Locate the cell with the specified text and output its (X, Y) center coordinate. 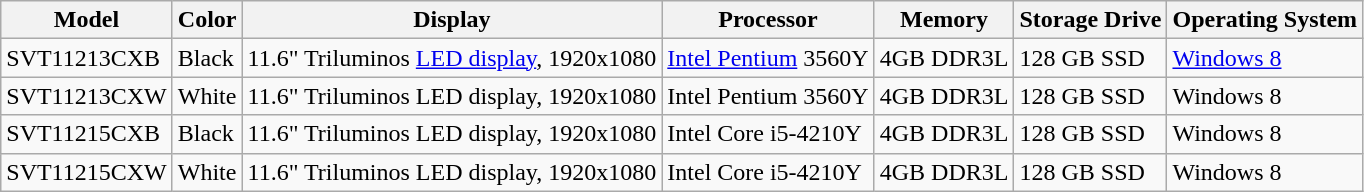
SVT11213CXB (87, 58)
Operating System (1265, 20)
Display (452, 20)
SVT11215CXW (87, 172)
Memory (944, 20)
Model (87, 20)
Processor (768, 20)
SVT11215CXB (87, 134)
Storage Drive (1090, 20)
Color (207, 20)
SVT11213CXW (87, 96)
